For the text-containing cell, return its midpoint in (x, y) coordinate format. 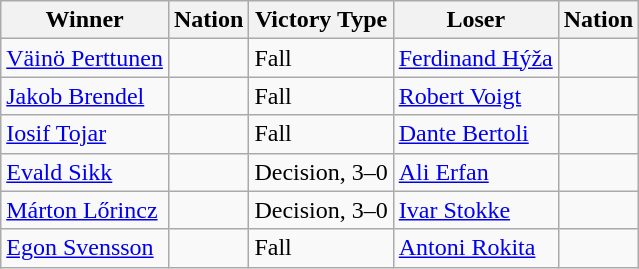
Márton Lőrincz (85, 210)
Egon Svensson (85, 248)
Iosif Tojar (85, 134)
Antoni Rokita (476, 248)
Ferdinand Hýža (476, 58)
Robert Voigt (476, 96)
Winner (85, 20)
Jakob Brendel (85, 96)
Victory Type (321, 20)
Evald Sikk (85, 172)
Ali Erfan (476, 172)
Loser (476, 20)
Ivar Stokke (476, 210)
Dante Bertoli (476, 134)
Väinö Perttunen (85, 58)
